Scan for the cell matching the given text and deliver its [x, y] coordinate at center. 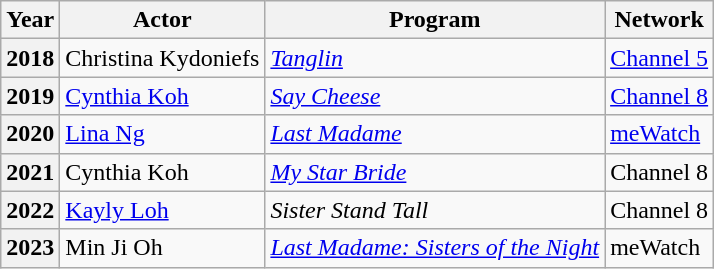
Network [660, 20]
Sister Stand Tall [435, 210]
My Star Bride [435, 172]
Actor [162, 20]
Year [30, 20]
2022 [30, 210]
Min Ji Oh [162, 248]
Program [435, 20]
Last Madame [435, 134]
2021 [30, 172]
2018 [30, 58]
Kayly Loh [162, 210]
2023 [30, 248]
Channel 5 [660, 58]
Christina Kydoniefs [162, 58]
Tanglin [435, 58]
2019 [30, 96]
2020 [30, 134]
Say Cheese [435, 96]
Lina Ng [162, 134]
Last Madame: Sisters of the Night [435, 248]
